Provide the (x, y) coordinate of the cell's center where the given text is located.  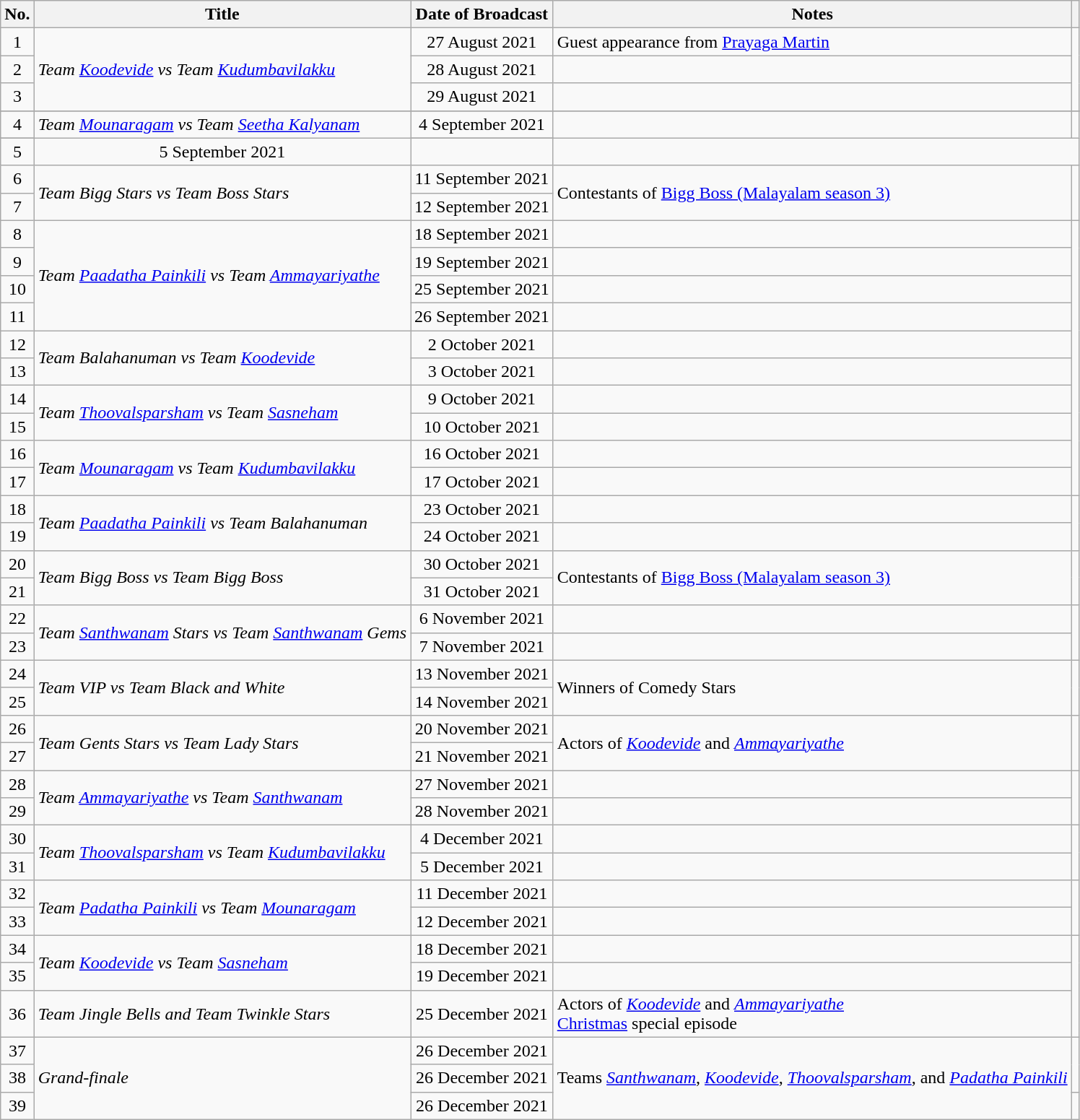
10 (17, 289)
34 (17, 949)
33 (17, 921)
20 November 2021 (482, 729)
Team VIP vs Team Black and White (222, 687)
4 (17, 124)
29 August 2021 (482, 97)
Team Thoovalsparsham vs Team Sasneham (222, 413)
11 (17, 316)
Team Ammayariyathe vs Team Santhwanam (222, 797)
16 October 2021 (482, 454)
29 (17, 812)
31 (17, 867)
Team Bigg Stars vs Team Boss Stars (222, 193)
Team Koodevide vs Team Kudumbavilakku (222, 69)
6 (17, 179)
9 (17, 261)
25 September 2021 (482, 289)
Team Santhwanam Stars vs Team Santhwanam Gems (222, 633)
4 December 2021 (482, 839)
Team Balahanuman vs Team Koodevide (222, 358)
28 (17, 783)
39 (17, 1106)
28 November 2021 (482, 812)
23 (17, 646)
17 (17, 482)
18 December 2021 (482, 949)
7 November 2021 (482, 646)
Notes (812, 14)
Team Bigg Boss vs Team Bigg Boss (222, 578)
37 (17, 1051)
19 December 2021 (482, 976)
10 October 2021 (482, 427)
30 (17, 839)
16 (17, 454)
17 October 2021 (482, 482)
15 (17, 427)
Grand-finale (222, 1078)
Team Mounaragam vs Team Seetha Kalyanam (222, 124)
5 December 2021 (482, 867)
32 (17, 894)
18 (17, 509)
2 (17, 69)
36 (17, 1014)
13 (17, 372)
Team Thoovalsparsham vs Team Kudumbavilakku (222, 853)
30 October 2021 (482, 564)
Team Padatha Painkili vs Team Mounaragam (222, 908)
11 December 2021 (482, 894)
24 (17, 674)
13 November 2021 (482, 674)
19 (17, 537)
1 (17, 42)
14 (17, 399)
Actors of Koodevide and Ammayariyathe Christmas special episode (812, 1014)
8 (17, 234)
38 (17, 1078)
3 (17, 97)
14 November 2021 (482, 701)
Team Koodevide vs Team Sasneham (222, 963)
21 (17, 591)
25 (17, 701)
No. (17, 14)
Team Jingle Bells and Team Twinkle Stars (222, 1014)
11 September 2021 (482, 179)
35 (17, 976)
18 September 2021 (482, 234)
23 October 2021 (482, 509)
12 December 2021 (482, 921)
Team Paadatha Painkili vs Team Ammayariyathe (222, 275)
25 December 2021 (482, 1014)
31 October 2021 (482, 591)
22 (17, 619)
7 (17, 207)
Team Gents Stars vs Team Lady Stars (222, 742)
Team Paadatha Painkili vs Team Balahanuman (222, 523)
2 October 2021 (482, 344)
27 November 2021 (482, 783)
Date of Broadcast (482, 14)
27 August 2021 (482, 42)
6 November 2021 (482, 619)
Actors of Koodevide and Ammayariyathe (812, 742)
26 (17, 729)
28 August 2021 (482, 69)
5 (17, 152)
Title (222, 14)
9 October 2021 (482, 399)
20 (17, 564)
26 September 2021 (482, 316)
12 (17, 344)
24 October 2021 (482, 537)
Team Mounaragam vs Team Kudumbavilakku (222, 468)
3 October 2021 (482, 372)
27 (17, 756)
Winners of Comedy Stars (812, 687)
5 September 2021 (222, 152)
19 September 2021 (482, 261)
Guest appearance from Prayaga Martin (812, 42)
Teams Santhwanam, Koodevide, Thoovalsparsham, and Padatha Painkili (812, 1078)
4 September 2021 (482, 124)
21 November 2021 (482, 756)
12 September 2021 (482, 207)
